Pinpoint the cell where the given text exists, returning its [x, y] midpoint coordinate. 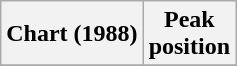
Chart (1988) [72, 34]
Peakposition [189, 34]
